Determine the [x, y] coordinate at the center of the cell enclosing the given text.  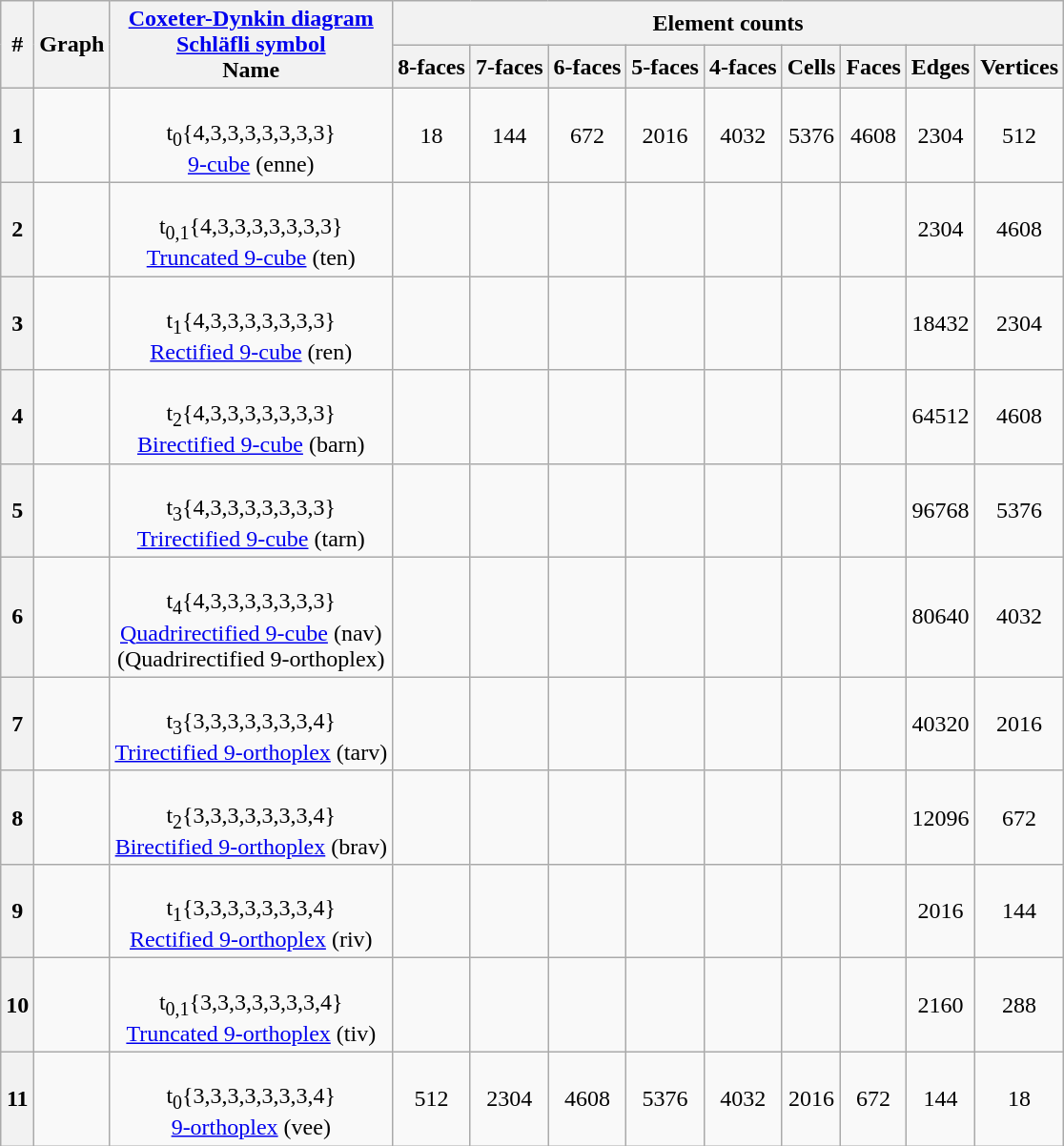
7 [17, 724]
1 [17, 135]
t3{3,3,3,3,3,3,3,4}Trirectified 9-orthoplex (tarv) [252, 724]
40320 [940, 724]
64512 [940, 417]
10 [17, 1005]
t4{4,3,3,3,3,3,3,3}Quadrirectified 9-cube (nav)(Quadrirectified 9-orthoplex) [252, 618]
96768 [940, 510]
4 [17, 417]
3 [17, 323]
5 [17, 510]
Edges [940, 67]
Vertices [1020, 67]
8-faces [432, 67]
2 [17, 229]
80640 [940, 618]
t2{3,3,3,3,3,3,3,4}Birectified 9-orthoplex (brav) [252, 817]
18432 [940, 323]
Coxeter-Dynkin diagramSchläfli symbolName [252, 45]
8 [17, 817]
t1{4,3,3,3,3,3,3,3}Rectified 9-cube (ren) [252, 323]
Faces [873, 67]
6 [17, 618]
Graph [72, 45]
# [17, 45]
4-faces [743, 67]
t0,1{3,3,3,3,3,3,3,4}Truncated 9-orthoplex (tiv) [252, 1005]
288 [1020, 1005]
12096 [940, 817]
t0,1{4,3,3,3,3,3,3,3}Truncated 9-cube (ten) [252, 229]
7-faces [509, 67]
6-faces [587, 67]
t3{4,3,3,3,3,3,3,3}Trirectified 9-cube (tarn) [252, 510]
Element counts [728, 23]
t0{4,3,3,3,3,3,3,3}9-cube (enne) [252, 135]
Cells [811, 67]
t1{3,3,3,3,3,3,3,4}Rectified 9-orthoplex (riv) [252, 911]
9 [17, 911]
2160 [940, 1005]
5-faces [665, 67]
t2{4,3,3,3,3,3,3,3}Birectified 9-cube (barn) [252, 417]
t0{3,3,3,3,3,3,3,4}9-orthoplex (vee) [252, 1098]
11 [17, 1098]
